For the text-containing cell, return its midpoint in [X, Y] coordinate format. 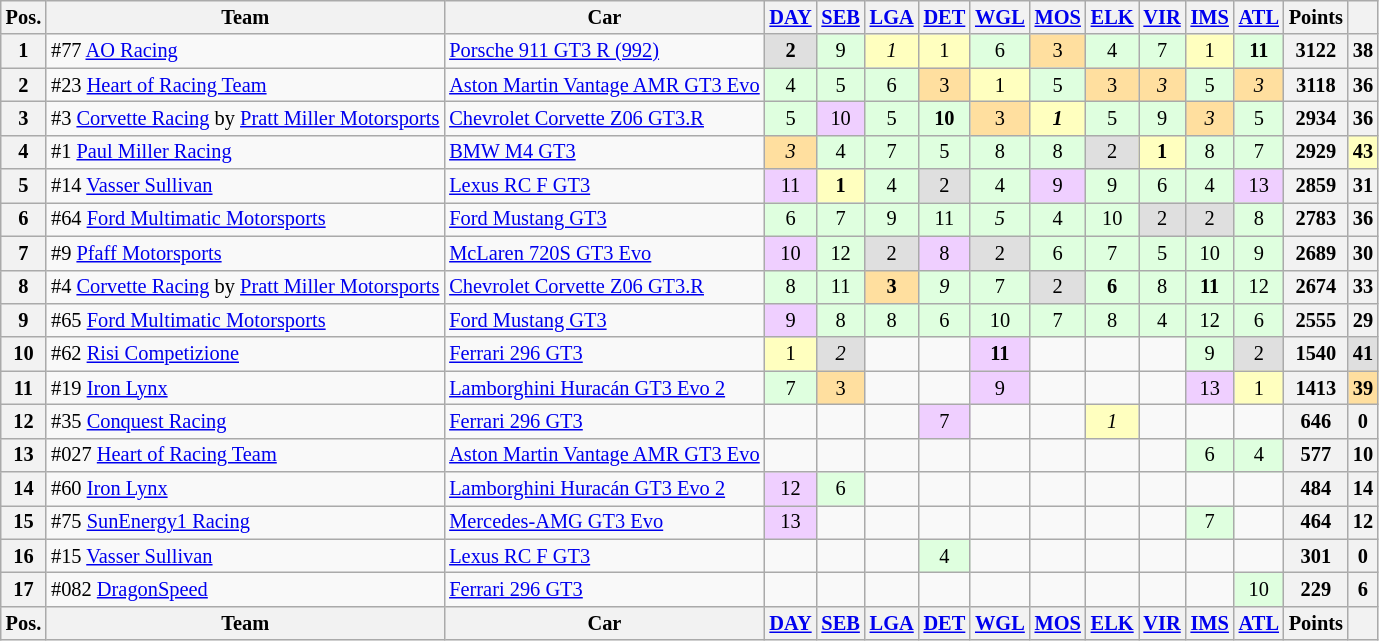
#77 AO Racing [245, 51]
38 [1363, 51]
Mercedes-AMG GT3 Evo [604, 522]
#1 Paul Miller Racing [245, 152]
#35 Conquest Racing [245, 421]
301 [1316, 556]
33 [1363, 287]
#64 Ford Multimatic Motorsports [245, 219]
2859 [1316, 186]
229 [1316, 589]
#19 Iron Lynx [245, 388]
2674 [1316, 287]
#4 Corvette Racing by Pratt Miller Motorsports [245, 287]
#9 Pfaff Motorsports [245, 253]
43 [1363, 152]
McLaren 720S GT3 Evo [604, 253]
16 [24, 556]
484 [1316, 489]
#082 DragonSpeed [245, 589]
1540 [1316, 354]
2689 [1316, 253]
1413 [1316, 388]
BMW M4 GT3 [604, 152]
2555 [1316, 320]
#14 Vasser Sullivan [245, 186]
#65 Ford Multimatic Motorsports [245, 320]
31 [1363, 186]
3118 [1316, 85]
#60 Iron Lynx [245, 489]
646 [1316, 421]
#23 Heart of Racing Team [245, 85]
#62 Risi Competizione [245, 354]
577 [1316, 455]
2783 [1316, 219]
Porsche 911 GT3 R (992) [604, 51]
2934 [1316, 118]
15 [24, 522]
29 [1363, 320]
464 [1316, 522]
39 [1363, 388]
3122 [1316, 51]
17 [24, 589]
#3 Corvette Racing by Pratt Miller Motorsports [245, 118]
#027 Heart of Racing Team [245, 455]
41 [1363, 354]
30 [1363, 253]
#75 SunEnergy1 Racing [245, 522]
#15 Vasser Sullivan [245, 556]
2929 [1316, 152]
